Identify which cell holds the provided text, then report its [x, y] central coordinate. 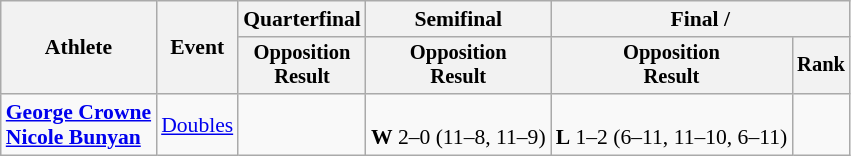
W 2–0 (11–8, 11–9) [458, 124]
L 1–2 (6–11, 11–10, 6–11) [672, 124]
Semifinal [458, 19]
Final / [700, 19]
Doubles [197, 124]
Event [197, 48]
Athlete [78, 48]
Rank [821, 66]
Quarterfinal [302, 19]
George CrowneNicole Bunyan [78, 124]
